Provide the [x, y] coordinate of the cell's center where the given text is located.  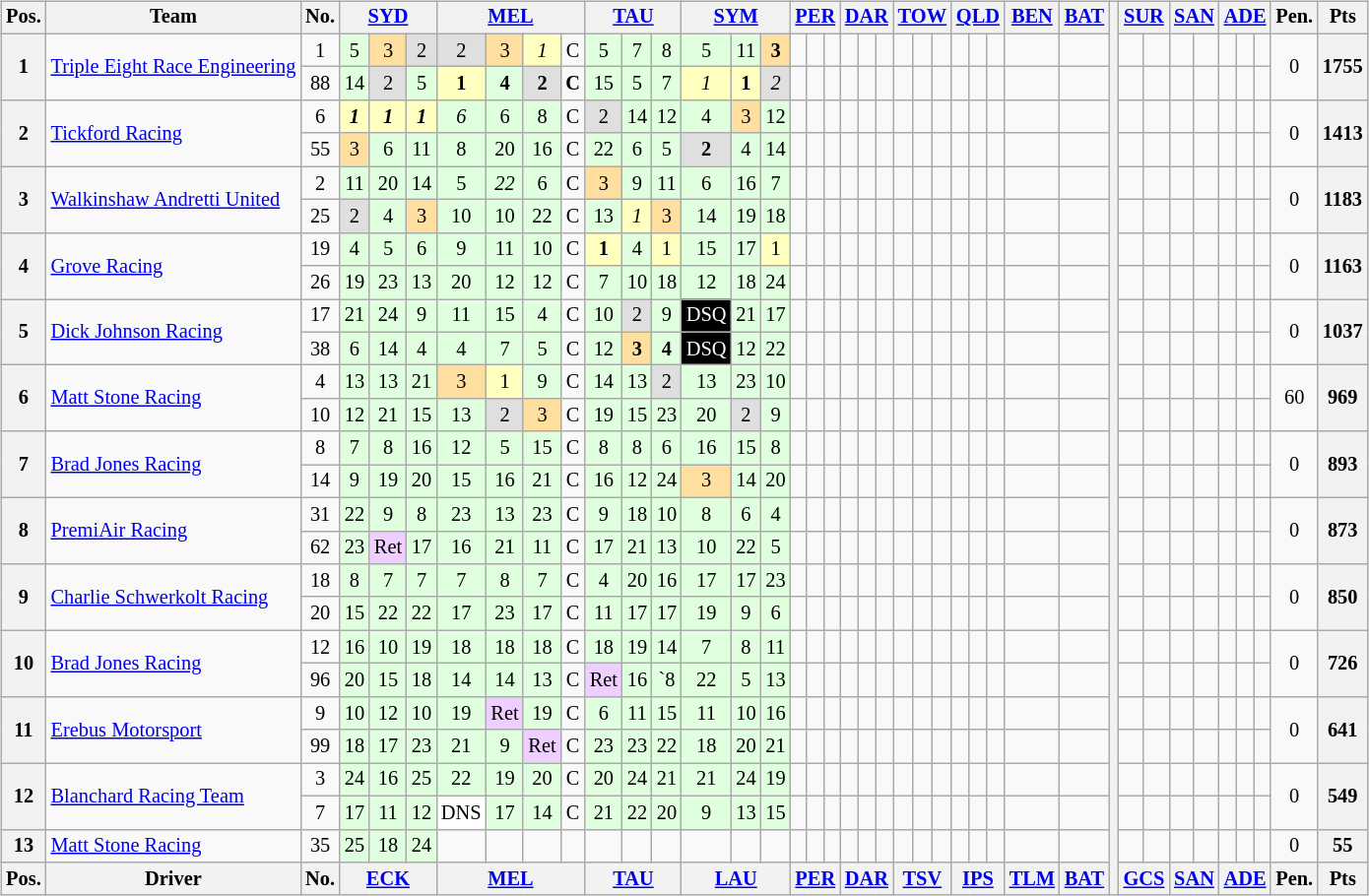
BEN [1032, 18]
PremiAir Racing [173, 530]
IPS [978, 879]
ECK [388, 879]
Grove Racing [173, 266]
Team [173, 18]
TOW [922, 18]
Walkinshaw Andretti United [173, 199]
96 [320, 680]
1037 [1342, 333]
60 [1294, 398]
DNS [461, 812]
Tickford Racing [173, 134]
Triple Eight Race Engineering [173, 67]
QLD [978, 18]
31 [320, 514]
Erebus Motorsport [173, 729]
Dick Johnson Racing [173, 333]
TSV [922, 879]
873 [1342, 530]
641 [1342, 729]
SYD [388, 18]
SUR [1144, 18]
Charlie Schwerkolt Racing [173, 597]
26 [320, 283]
88 [320, 84]
38 [320, 349]
99 [320, 746]
Blanchard Racing Team [173, 796]
`8 [667, 680]
62 [320, 547]
1755 [1342, 67]
GCS [1144, 879]
969 [1342, 398]
726 [1342, 664]
SYM [737, 18]
1413 [1342, 134]
Driver [173, 879]
549 [1342, 796]
LAU [737, 879]
1163 [1342, 266]
35 [320, 846]
1183 [1342, 199]
TLM [1032, 879]
893 [1342, 465]
850 [1342, 597]
